Output the [x, y] coordinate of the center of the cell containing the given text.  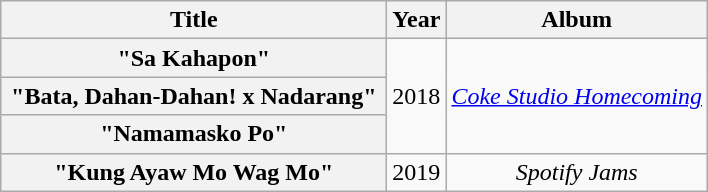
Title [194, 20]
Coke Studio Homecoming [577, 96]
Year [416, 20]
"Sa Kahapon" [194, 58]
Spotify Jams [577, 172]
2019 [416, 172]
"Bata, Dahan-Dahan! x Nadarang" [194, 96]
"Kung Ayaw Mo Wag Mo" [194, 172]
"Namamasko Po" [194, 134]
Album [577, 20]
2018 [416, 96]
